Provide the (x, y) coordinate of the cell's center where the given text is located.  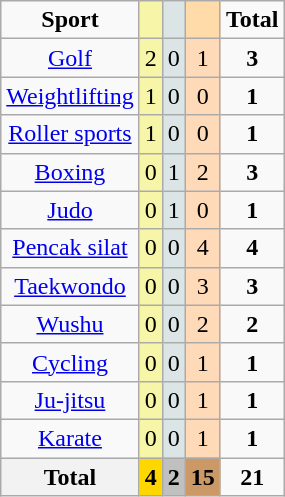
Ju-jitsu (70, 400)
Boxing (70, 172)
Weightlifting (70, 96)
Taekwondo (70, 286)
15 (202, 477)
Wushu (70, 324)
Roller sports (70, 134)
Cycling (70, 362)
21 (252, 477)
Judo (70, 210)
Karate (70, 438)
Golf (70, 58)
Pencak silat (70, 248)
Sport (70, 20)
